Identify which cell holds the provided text, then report its [x, y] central coordinate. 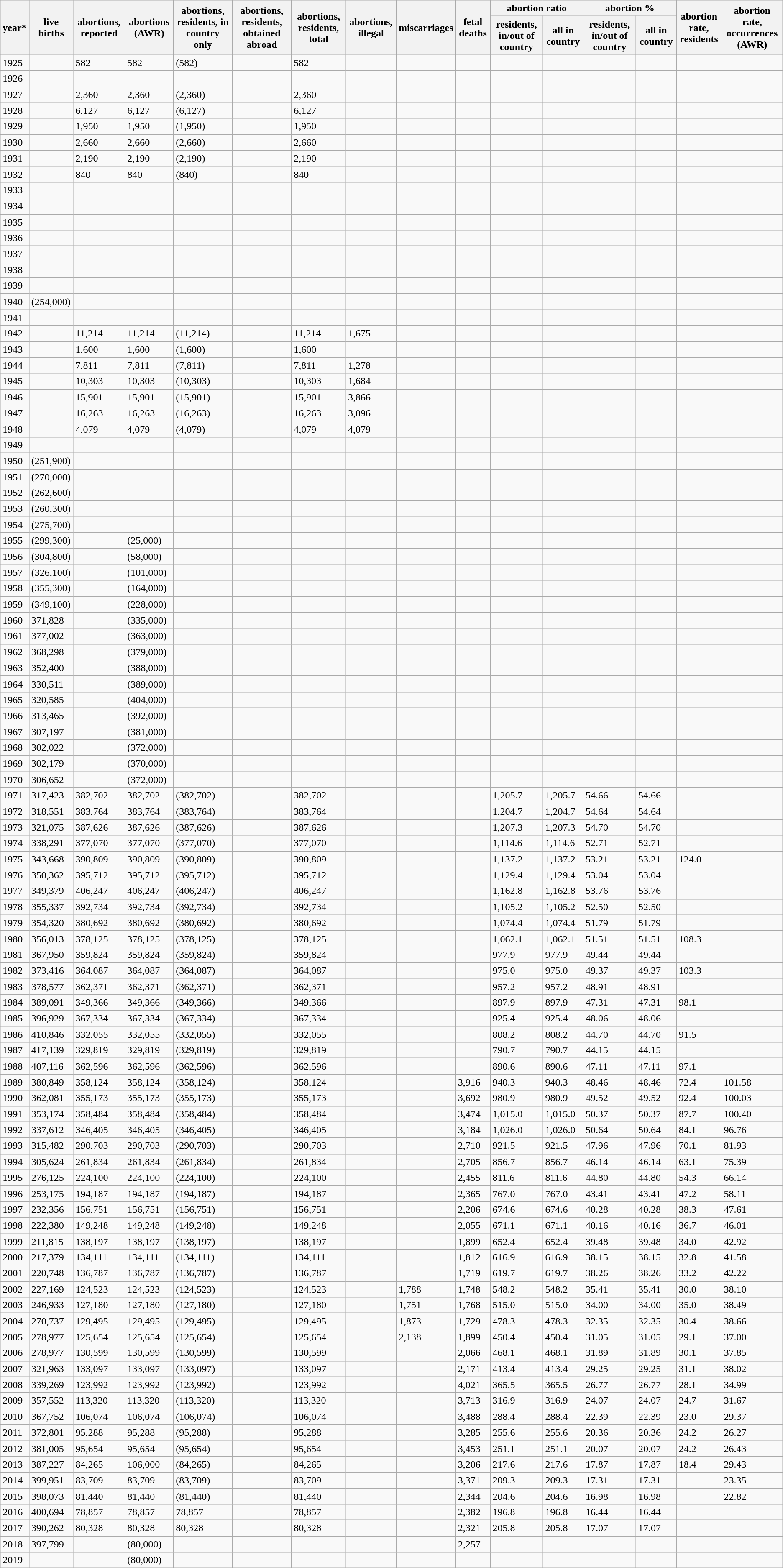
96.76 [752, 1130]
1961 [15, 636]
2008 [15, 1385]
(392,734) [203, 907]
100.40 [752, 1114]
81.93 [752, 1146]
(228,000) [149, 604]
(2,660) [203, 142]
1999 [15, 1242]
387,227 [51, 1464]
2,257 [473, 1544]
1993 [15, 1146]
1932 [15, 174]
1973 [15, 827]
1,729 [473, 1321]
106,000 [149, 1464]
(382,702) [203, 796]
(15,901) [203, 397]
1995 [15, 1178]
1971 [15, 796]
306,652 [51, 780]
2015 [15, 1496]
1991 [15, 1114]
1958 [15, 588]
1975 [15, 859]
1943 [15, 349]
30.4 [699, 1321]
407,116 [51, 1066]
1972 [15, 811]
2018 [15, 1544]
(346,405) [203, 1130]
302,022 [51, 748]
23.35 [752, 1480]
2,321 [473, 1528]
390,262 [51, 1528]
1940 [15, 302]
38.3 [699, 1209]
1977 [15, 891]
abortions, residents, total [319, 28]
(406,247) [203, 891]
1,748 [473, 1289]
abortion ratio [537, 8]
1953 [15, 509]
(124,523) [203, 1289]
4,021 [473, 1385]
2,710 [473, 1146]
1941 [15, 318]
(379,000) [149, 652]
313,465 [51, 716]
1981 [15, 955]
1950 [15, 461]
1987 [15, 1050]
270,737 [51, 1321]
38.02 [752, 1369]
(355,173) [203, 1098]
1,684 [371, 381]
1990 [15, 1098]
227,169 [51, 1289]
2,138 [426, 1337]
1998 [15, 1225]
1994 [15, 1162]
(6,127) [203, 110]
1949 [15, 445]
2014 [15, 1480]
(404,000) [149, 700]
2010 [15, 1417]
(355,300) [51, 588]
396,929 [51, 1019]
(582) [203, 63]
337,612 [51, 1130]
abortion % [630, 8]
1937 [15, 254]
305,624 [51, 1162]
63.1 [699, 1162]
1988 [15, 1066]
317,423 [51, 796]
31.67 [752, 1401]
367,950 [51, 955]
1,675 [371, 334]
(123,992) [203, 1385]
(224,100) [203, 1178]
1948 [15, 429]
(16,263) [203, 413]
367,752 [51, 1417]
108.3 [699, 939]
2,171 [473, 1369]
343,668 [51, 859]
1985 [15, 1019]
330,511 [51, 684]
1946 [15, 397]
30.1 [699, 1353]
2005 [15, 1337]
372,801 [51, 1432]
(332,055) [203, 1034]
1935 [15, 222]
378,577 [51, 986]
100.03 [752, 1098]
(358,484) [203, 1114]
(378,125) [203, 939]
2013 [15, 1464]
2,055 [473, 1225]
398,073 [51, 1496]
1983 [15, 986]
307,197 [51, 732]
1984 [15, 1003]
222,380 [51, 1225]
37.85 [752, 1353]
2,382 [473, 1512]
1982 [15, 970]
232,356 [51, 1209]
1962 [15, 652]
2003 [15, 1305]
380,849 [51, 1082]
abortionrate, residents [699, 28]
(83,709) [203, 1480]
(262,600) [51, 493]
1963 [15, 668]
2,365 [473, 1193]
1970 [15, 780]
3,866 [371, 397]
75.39 [752, 1162]
2000 [15, 1257]
1954 [15, 525]
349,379 [51, 891]
2012 [15, 1448]
321,963 [51, 1369]
38.66 [752, 1321]
(388,000) [149, 668]
354,320 [51, 923]
101.58 [752, 1082]
1956 [15, 557]
2,206 [473, 1209]
1936 [15, 238]
1929 [15, 126]
1933 [15, 190]
(11,214) [203, 334]
(251,900) [51, 461]
(364,087) [203, 970]
1,788 [426, 1289]
29.37 [752, 1417]
(156,751) [203, 1209]
37.00 [752, 1337]
(370,000) [149, 764]
1997 [15, 1209]
1992 [15, 1130]
1939 [15, 286]
276,125 [51, 1178]
29.43 [752, 1464]
46.01 [752, 1225]
42.22 [752, 1273]
1974 [15, 843]
2,066 [473, 1353]
42.92 [752, 1242]
1996 [15, 1193]
1926 [15, 79]
1955 [15, 541]
(2,190) [203, 158]
(367,334) [203, 1019]
217,379 [51, 1257]
3,453 [473, 1448]
47.61 [752, 1209]
(2,360) [203, 95]
(138,197) [203, 1242]
1927 [15, 95]
397,799 [51, 1544]
abortions (AWR) [149, 28]
1959 [15, 604]
(349,366) [203, 1003]
103.3 [699, 970]
31.1 [699, 1369]
36.7 [699, 1225]
1969 [15, 764]
29.1 [699, 1337]
(95,288) [203, 1432]
3,488 [473, 1417]
400,694 [51, 1512]
320,585 [51, 700]
2016 [15, 1512]
1978 [15, 907]
2006 [15, 1353]
22.82 [752, 1496]
(380,692) [203, 923]
2,344 [473, 1496]
(129,495) [203, 1321]
1968 [15, 748]
(381,000) [149, 732]
(4,079) [203, 429]
1965 [15, 700]
(395,712) [203, 875]
97.1 [699, 1066]
(392,000) [149, 716]
315,482 [51, 1146]
(349,100) [51, 604]
(362,596) [203, 1066]
(362,371) [203, 986]
(136,787) [203, 1273]
220,748 [51, 1273]
33.2 [699, 1273]
1967 [15, 732]
1925 [15, 63]
1951 [15, 477]
2011 [15, 1432]
(383,764) [203, 811]
2001 [15, 1273]
350,362 [51, 875]
3,371 [473, 1480]
(58,000) [149, 557]
(1,600) [203, 349]
(329,819) [203, 1050]
abortionrate, occurrences (AWR) [752, 28]
(25,000) [149, 541]
1938 [15, 270]
1944 [15, 365]
124.0 [699, 859]
373,416 [51, 970]
1,278 [371, 365]
(194,187) [203, 1193]
41.58 [752, 1257]
3,096 [371, 413]
34.0 [699, 1242]
1934 [15, 206]
(1,950) [203, 126]
399,951 [51, 1480]
1,751 [426, 1305]
(261,834) [203, 1162]
(358,124) [203, 1082]
98.1 [699, 1003]
(95,654) [203, 1448]
1,873 [426, 1321]
3,206 [473, 1464]
1964 [15, 684]
1942 [15, 334]
(359,824) [203, 955]
18.4 [699, 1464]
(389,000) [149, 684]
362,081 [51, 1098]
abortions, residents, in country only [203, 28]
(149,248) [203, 1225]
3,916 [473, 1082]
3,692 [473, 1098]
1966 [15, 716]
abortions, reported [99, 28]
(326,100) [51, 572]
357,552 [51, 1401]
54.3 [699, 1178]
1960 [15, 620]
2017 [15, 1528]
(101,000) [149, 572]
66.14 [752, 1178]
(377,070) [203, 843]
23.0 [699, 1417]
live births [51, 28]
410,846 [51, 1034]
3,713 [473, 1401]
(363,000) [149, 636]
389,091 [51, 1003]
(299,300) [51, 541]
miscarriages [426, 28]
1979 [15, 923]
(125,654) [203, 1337]
2,455 [473, 1178]
abortions, illegal [371, 28]
3,285 [473, 1432]
2,705 [473, 1162]
(84,265) [203, 1464]
26.27 [752, 1432]
1928 [15, 110]
1952 [15, 493]
1,812 [473, 1257]
(335,000) [149, 620]
(106,074) [203, 1417]
339,269 [51, 1385]
38.10 [752, 1289]
(130,599) [203, 1353]
(7,811) [203, 365]
abortions, residents, obtained abroad [262, 28]
352,400 [51, 668]
1931 [15, 158]
34.99 [752, 1385]
(164,000) [149, 588]
1947 [15, 413]
356,013 [51, 939]
381,005 [51, 1448]
(290,703) [203, 1146]
(260,300) [51, 509]
30.0 [699, 1289]
24.7 [699, 1401]
1989 [15, 1082]
year* [15, 28]
35.0 [699, 1305]
28.1 [699, 1385]
368,298 [51, 652]
(10,303) [203, 381]
(275,700) [51, 525]
38.49 [752, 1305]
318,551 [51, 811]
1986 [15, 1034]
1,719 [473, 1273]
(304,800) [51, 557]
47.2 [699, 1193]
3,474 [473, 1114]
2019 [15, 1560]
1945 [15, 381]
2004 [15, 1321]
(387,626) [203, 827]
377,002 [51, 636]
338,291 [51, 843]
302,179 [51, 764]
(113,320) [203, 1401]
(133,097) [203, 1369]
58.11 [752, 1193]
1980 [15, 939]
355,337 [51, 907]
1976 [15, 875]
2009 [15, 1401]
253,175 [51, 1193]
(254,000) [51, 302]
353,174 [51, 1114]
87.7 [699, 1114]
371,828 [51, 620]
1957 [15, 572]
(127,180) [203, 1305]
84.1 [699, 1130]
26.43 [752, 1448]
1,768 [473, 1305]
(134,111) [203, 1257]
72.4 [699, 1082]
2007 [15, 1369]
70.1 [699, 1146]
(390,809) [203, 859]
(840) [203, 174]
1930 [15, 142]
(270,000) [51, 477]
211,815 [51, 1242]
2002 [15, 1289]
32.8 [699, 1257]
(81,440) [203, 1496]
91.5 [699, 1034]
3,184 [473, 1130]
246,933 [51, 1305]
321,075 [51, 827]
92.4 [699, 1098]
417,139 [51, 1050]
fetal deaths [473, 28]
